Capture the cell that displays the provided text and extract its (x, y) central coordinate. 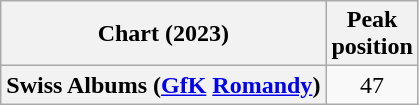
47 (372, 85)
Peakposition (372, 34)
Chart (2023) (164, 34)
Swiss Albums (GfK Romandy) (164, 85)
